Return the (X, Y) coordinate for the center point of the cell that contains the specified text.  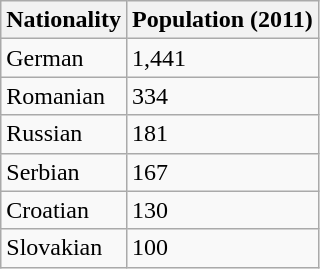
Nationality (64, 20)
181 (222, 134)
100 (222, 248)
Romanian (64, 96)
Slovakian (64, 248)
130 (222, 210)
334 (222, 96)
Serbian (64, 172)
German (64, 58)
Population (2011) (222, 20)
Croatian (64, 210)
1,441 (222, 58)
167 (222, 172)
Russian (64, 134)
